Locate the cell with the specified text and output its (x, y) center coordinate. 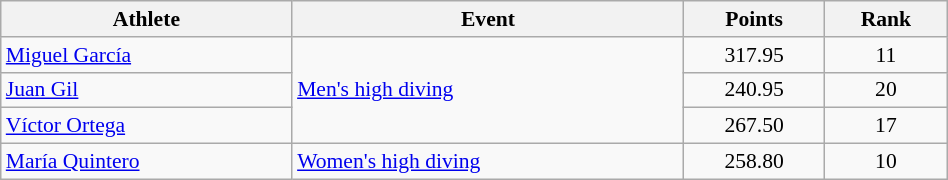
Juan Gil (146, 90)
258.80 (754, 162)
267.50 (754, 126)
317.95 (754, 55)
María Quintero (146, 162)
17 (886, 126)
Rank (886, 19)
240.95 (754, 90)
20 (886, 90)
Víctor Ortega (146, 126)
Points (754, 19)
10 (886, 162)
Women's high diving (488, 162)
Event (488, 19)
Men's high diving (488, 90)
Miguel García (146, 55)
Athlete (146, 19)
11 (886, 55)
